Detect which cell encompasses the target text, then output its [x, y] center coordinate. 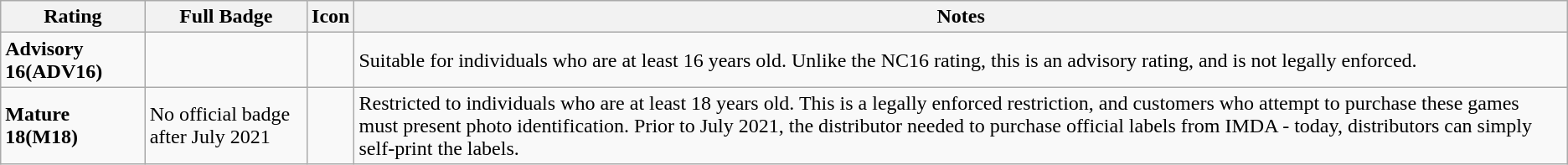
Rating [73, 17]
Icon [331, 17]
Suitable for individuals who are at least 16 years old. Unlike the NC16 rating, this is an advisory rating, and is not legally enforced. [961, 60]
Full Badge [226, 17]
Mature 18(M18) [73, 126]
No official badge after July 2021 [226, 126]
Advisory 16(ADV16) [73, 60]
Notes [961, 17]
